Return the (x, y) coordinate for the center point of the cell that contains the specified text.  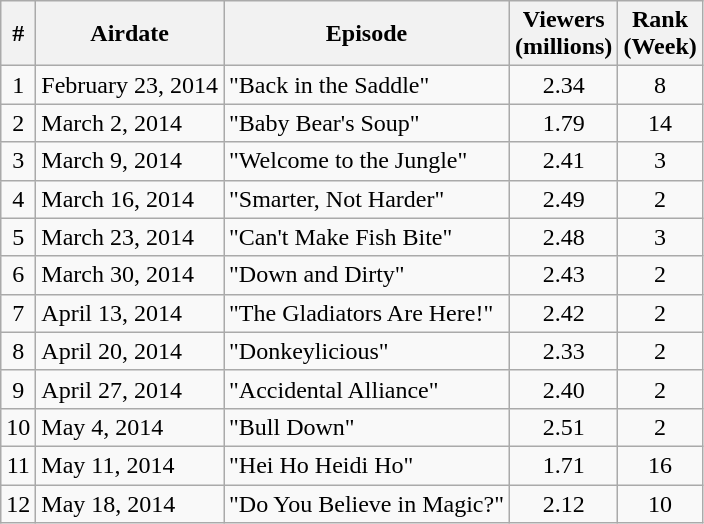
April 13, 2014 (130, 313)
"Donkeylicious" (367, 351)
2.12 (563, 503)
April 20, 2014 (130, 351)
May 4, 2014 (130, 427)
"Down and Dirty" (367, 275)
1 (18, 85)
2.43 (563, 275)
Viewers(millions) (563, 34)
"Do You Believe in Magic?" (367, 503)
2.49 (563, 199)
Rank(Week) (660, 34)
"Hei Ho Heidi Ho" (367, 465)
2.42 (563, 313)
16 (660, 465)
Episode (367, 34)
March 16, 2014 (130, 199)
2.40 (563, 389)
May 18, 2014 (130, 503)
"Smarter, Not Harder" (367, 199)
March 30, 2014 (130, 275)
7 (18, 313)
March 2, 2014 (130, 123)
"Accidental Alliance" (367, 389)
"The Gladiators Are Here!" (367, 313)
6 (18, 275)
9 (18, 389)
"Back in the Saddle" (367, 85)
March 9, 2014 (130, 161)
February 23, 2014 (130, 85)
Airdate (130, 34)
14 (660, 123)
March 23, 2014 (130, 237)
"Bull Down" (367, 427)
12 (18, 503)
5 (18, 237)
April 27, 2014 (130, 389)
"Welcome to the Jungle" (367, 161)
May 11, 2014 (130, 465)
2.48 (563, 237)
"Can't Make Fish Bite" (367, 237)
2.51 (563, 427)
2.34 (563, 85)
4 (18, 199)
11 (18, 465)
1.71 (563, 465)
2.41 (563, 161)
1.79 (563, 123)
2.33 (563, 351)
"Baby Bear's Soup" (367, 123)
# (18, 34)
